Return (x, y) of the center of cell containing provided text 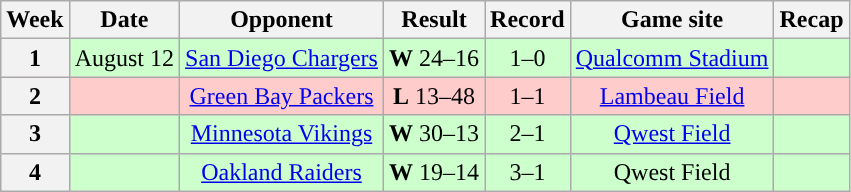
Game site (672, 20)
Qualcomm Stadium (672, 58)
Result (434, 20)
3 (35, 134)
Green Bay Packers (282, 96)
3–1 (528, 172)
Oakland Raiders (282, 172)
1–0 (528, 58)
Lambeau Field (672, 96)
Record (528, 20)
1–1 (528, 96)
W 24–16 (434, 58)
Recap (812, 20)
August 12 (124, 58)
San Diego Chargers (282, 58)
W 30–13 (434, 134)
Minnesota Vikings (282, 134)
2 (35, 96)
2–1 (528, 134)
Week (35, 20)
Date (124, 20)
1 (35, 58)
L 13–48 (434, 96)
Opponent (282, 20)
4 (35, 172)
W 19–14 (434, 172)
